Locate the cell with the specified text and output its (X, Y) center coordinate. 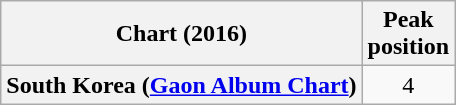
Peakposition (408, 34)
Chart (2016) (182, 34)
4 (408, 85)
South Korea (Gaon Album Chart) (182, 85)
